From the cell containing the given text, extract its center point as (x, y) coordinate. 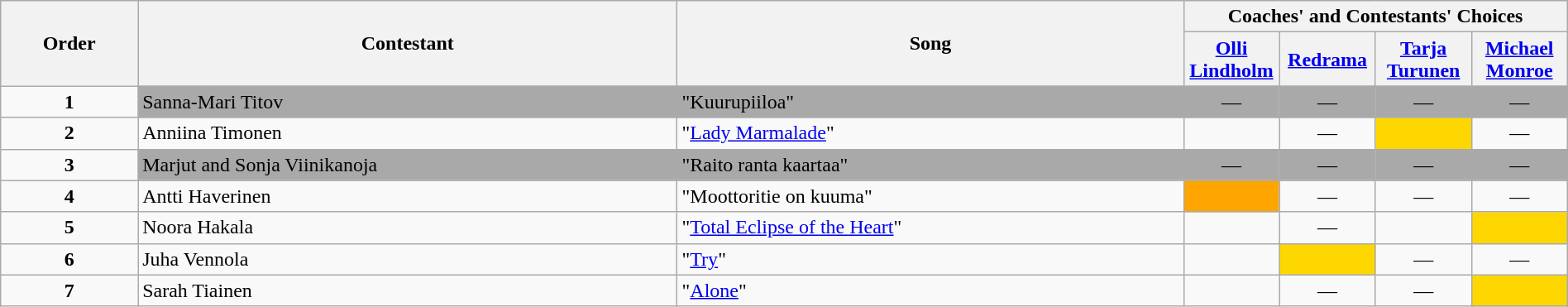
7 (69, 290)
"Kuurupiiloa" (930, 102)
"Alone" (930, 290)
Contestant (408, 43)
"Moottoritie on kuuma" (930, 196)
Marjut and Sonja Viinikanoja (408, 165)
Sanna-Mari Titov (408, 102)
3 (69, 165)
"Raito ranta kaartaa" (930, 165)
Antti Haverinen (408, 196)
Sarah Tiainen (408, 290)
"Total Eclipse of the Heart" (930, 228)
Juha Vennola (408, 259)
2 (69, 133)
1 (69, 102)
5 (69, 228)
Coaches' and Contestants' Choices (1375, 17)
Michael Monroe (1519, 60)
6 (69, 259)
Redrama (1327, 60)
Song (930, 43)
Olli Lindholm (1231, 60)
Tarja Turunen (1423, 60)
Noora Hakala (408, 228)
Order (69, 43)
"Lady Marmalade" (930, 133)
4 (69, 196)
"Try" (930, 259)
Anniina Timonen (408, 133)
